Capture the cell that displays the provided text and extract its (x, y) central coordinate. 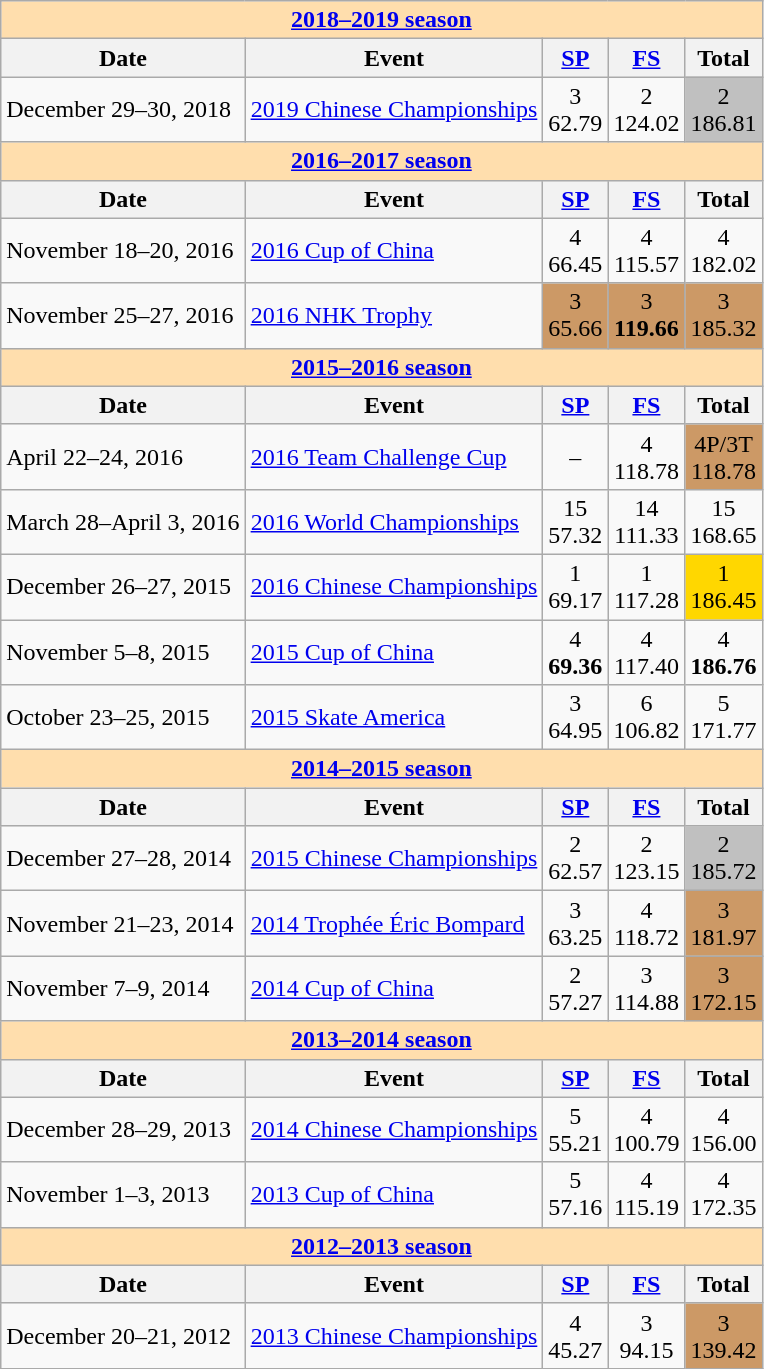
3 119.66 (646, 316)
December 20–21, 2012 (123, 1336)
3 185.32 (724, 316)
1 69.17 (576, 586)
2012–2013 season (382, 1246)
2014–2015 season (382, 769)
2015 Cup of China (394, 652)
December 26–27, 2015 (123, 586)
3 172.15 (724, 988)
5 55.21 (576, 1130)
4 115.19 (646, 1194)
2013 Cup of China (394, 1194)
December 29–30, 2018 (123, 110)
2015 Chinese Championships (394, 858)
2013 Chinese Championships (394, 1336)
3 62.79 (576, 110)
2016 World Championships (394, 522)
December 27–28, 2014 (123, 858)
April 22–24, 2016 (123, 456)
2015–2016 season (382, 367)
November 25–27, 2016 (123, 316)
4 172.35 (724, 1194)
October 23–25, 2015 (123, 718)
4 182.02 (724, 250)
2018–2019 season (382, 20)
15 57.32 (576, 522)
5 171.77 (724, 718)
3 139.42 (724, 1336)
2019 Chinese Championships (394, 110)
March 28–April 3, 2016 (123, 522)
3 114.88 (646, 988)
2015 Skate America (394, 718)
14 111.33 (646, 522)
6 106.82 (646, 718)
2016 Cup of China (394, 250)
4P/3T 118.78 (724, 456)
November 1–3, 2013 (123, 1194)
1 186.45 (724, 586)
4 45.27 (576, 1336)
4 100.79 (646, 1130)
4 115.57 (646, 250)
4 66.45 (576, 250)
4 69.36 (576, 652)
3 63.25 (576, 924)
1 117.28 (646, 586)
2 185.72 (724, 858)
4 186.76 (724, 652)
3 64.95 (576, 718)
2 123.15 (646, 858)
November 5–8, 2015 (123, 652)
2014 Cup of China (394, 988)
– (576, 456)
2013–2014 season (382, 1040)
2014 Trophée Éric Bompard (394, 924)
5 57.16 (576, 1194)
2 57.27 (576, 988)
4 156.00 (724, 1130)
3 181.97 (724, 924)
4 118.72 (646, 924)
3 94.15 (646, 1336)
2016 Team Challenge Cup (394, 456)
November 7–9, 2014 (123, 988)
November 21–23, 2014 (123, 924)
2014 Chinese Championships (394, 1130)
December 28–29, 2013 (123, 1130)
November 18–20, 2016 (123, 250)
4 117.40 (646, 652)
2 186.81 (724, 110)
15 168.65 (724, 522)
3 65.66 (576, 316)
4 118.78 (646, 456)
2016–2017 season (382, 161)
2 124.02 (646, 110)
2016 Chinese Championships (394, 586)
2 62.57 (576, 858)
2016 NHK Trophy (394, 316)
